Capture the cell that displays the provided text and extract its (X, Y) central coordinate. 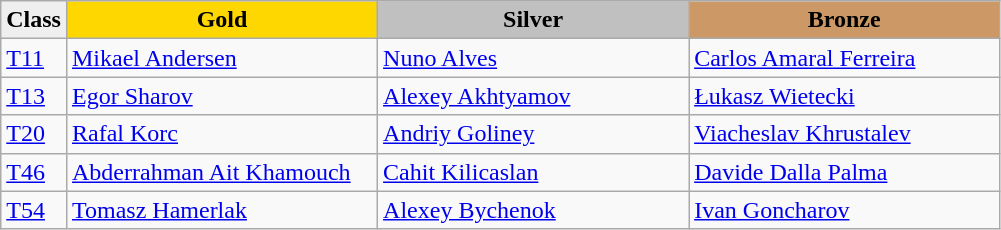
Nuno Alves (534, 58)
T20 (34, 134)
Carlos Amaral Ferreira (844, 58)
Andriy Goliney (534, 134)
Silver (534, 20)
Łukasz Wietecki (844, 96)
T54 (34, 210)
Mikael Andersen (222, 58)
Alexey Akhtyamov (534, 96)
T11 (34, 58)
Ivan Goncharov (844, 210)
Rafal Korc (222, 134)
Bronze (844, 20)
Tomasz Hamerlak (222, 210)
T13 (34, 96)
T46 (34, 172)
Alexey Bychenok (534, 210)
Class (34, 20)
Egor Sharov (222, 96)
Cahit Kilicaslan (534, 172)
Gold (222, 20)
Davide Dalla Palma (844, 172)
Viacheslav Khrustalev (844, 134)
Abderrahman Ait Khamouch (222, 172)
